Provide the [X, Y] coordinate of the cell's center where the given text is located.  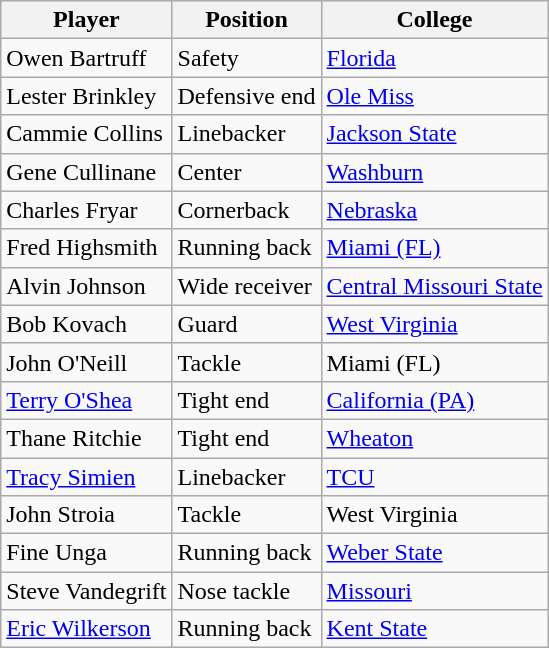
Kent State [434, 629]
Washburn [434, 172]
Wide receiver [246, 286]
California (PA) [434, 400]
Fine Unga [86, 553]
Missouri [434, 591]
John Stroia [86, 515]
Cammie Collins [86, 134]
Thane Ritchie [86, 438]
Nose tackle [246, 591]
Eric Wilkerson [86, 629]
Florida [434, 58]
Steve Vandegrift [86, 591]
John O'Neill [86, 362]
Alvin Johnson [86, 286]
Safety [246, 58]
Ole Miss [434, 96]
Nebraska [434, 210]
Charles Fryar [86, 210]
Bob Kovach [86, 324]
Cornerback [246, 210]
Tracy Simien [86, 477]
Jackson State [434, 134]
Guard [246, 324]
TCU [434, 477]
Player [86, 20]
Owen Bartruff [86, 58]
Gene Cullinane [86, 172]
Defensive end [246, 96]
Terry O'Shea [86, 400]
Weber State [434, 553]
Center [246, 172]
Wheaton [434, 438]
Position [246, 20]
Fred Highsmith [86, 248]
College [434, 20]
Lester Brinkley [86, 96]
Central Missouri State [434, 286]
